For the text-containing cell, return its midpoint in [x, y] coordinate format. 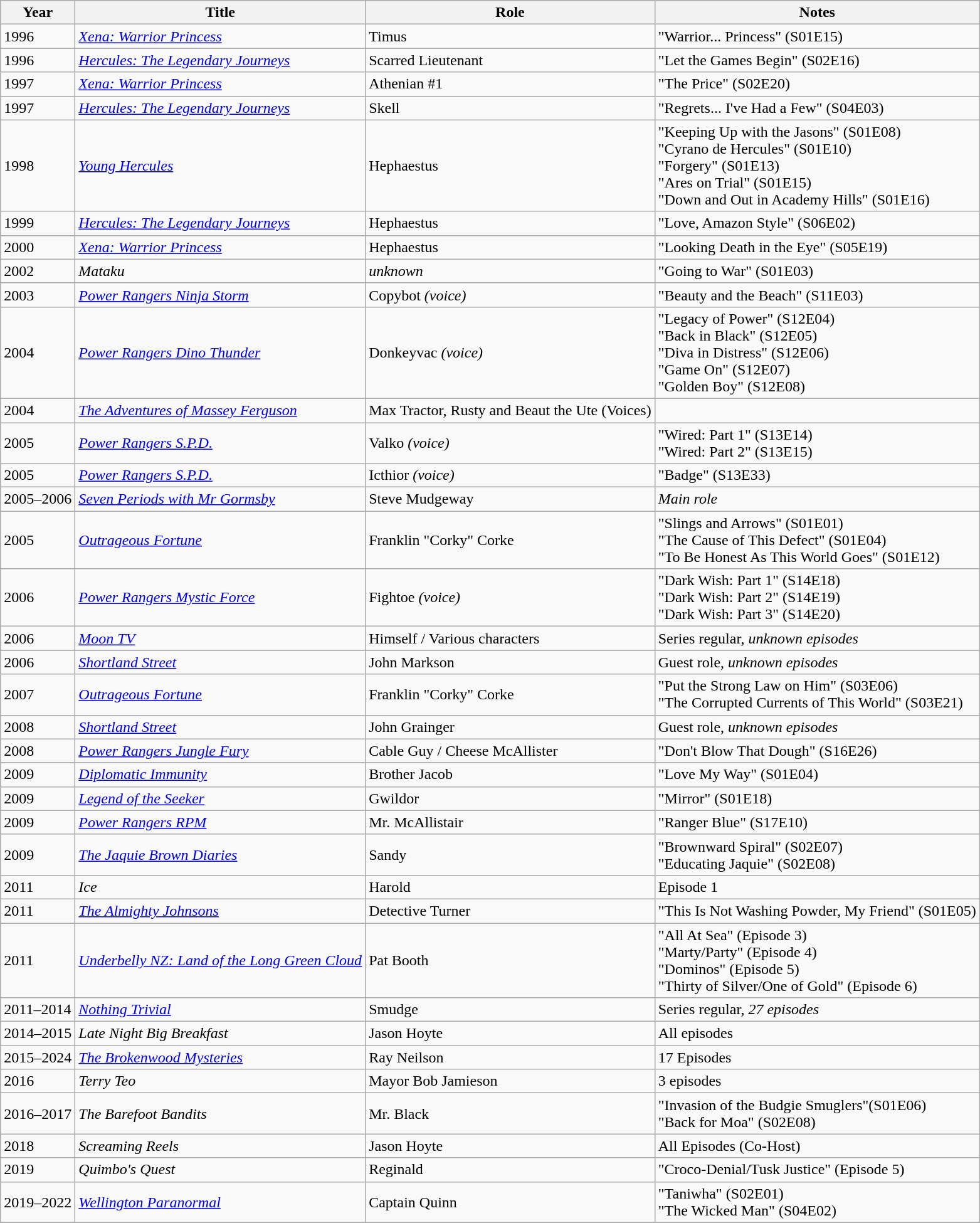
Legend of the Seeker [221, 798]
Late Night Big Breakfast [221, 1034]
Skell [510, 108]
The Jaquie Brown Diaries [221, 854]
Reginald [510, 1170]
3 episodes [817, 1081]
All Episodes (Co-Host) [817, 1146]
John Markson [510, 662]
2015–2024 [38, 1057]
Power Rangers RPM [221, 822]
Series regular, 27 episodes [817, 1010]
2016–2017 [38, 1114]
Timus [510, 36]
Power Rangers Mystic Force [221, 598]
Ray Neilson [510, 1057]
Mataku [221, 271]
John Grainger [510, 727]
1999 [38, 223]
Terry Teo [221, 1081]
"Warrior... Princess" (S01E15) [817, 36]
"Croco-Denial/Tusk Justice" (Episode 5) [817, 1170]
The Barefoot Bandits [221, 1114]
Role [510, 13]
"Ranger Blue" (S17E10) [817, 822]
2003 [38, 295]
Young Hercules [221, 166]
"Wired: Part 1" (S13E14)"Wired: Part 2" (S13E15) [817, 443]
Power Rangers Ninja Storm [221, 295]
"Looking Death in the Eye" (S05E19) [817, 247]
Diplomatic Immunity [221, 775]
"The Price" (S02E20) [817, 84]
"Brownward Spiral" (S02E07)"Educating Jaquie" (S02E08) [817, 854]
Max Tractor, Rusty and Beaut the Ute (Voices) [510, 410]
Fightoe (voice) [510, 598]
The Adventures of Massey Ferguson [221, 410]
"All At Sea" (Episode 3)"Marty/Party" (Episode 4)"Dominos" (Episode 5)"Thirty of Silver/One of Gold" (Episode 6) [817, 961]
"Going to War" (S01E03) [817, 271]
All episodes [817, 1034]
Brother Jacob [510, 775]
Donkeyvac (voice) [510, 352]
"Put the Strong Law on Him" (S03E06)"The Corrupted Currents of This World" (S03E21) [817, 695]
Pat Booth [510, 961]
2018 [38, 1146]
17 Episodes [817, 1057]
Power Rangers Dino Thunder [221, 352]
Mr. McAllistair [510, 822]
Notes [817, 13]
"Legacy of Power" (S12E04)"Back in Black" (S12E05)"Diva in Distress" (S12E06)"Game On" (S12E07)"Golden Boy" (S12E08) [817, 352]
Gwildor [510, 798]
"Badge" (S13E33) [817, 475]
2005–2006 [38, 499]
"Mirror" (S01E18) [817, 798]
2019–2022 [38, 1202]
"Love My Way" (S01E04) [817, 775]
"Taniwha" (S02E01)"The Wicked Man" (S04E02) [817, 1202]
"Don't Blow That Dough" (S16E26) [817, 751]
Valko (voice) [510, 443]
Screaming Reels [221, 1146]
Athenian #1 [510, 84]
Smudge [510, 1010]
Title [221, 13]
The Brokenwood Mysteries [221, 1057]
Himself / Various characters [510, 638]
"Invasion of the Budgie Smuglers"(S01E06)"Back for Moa" (S02E08) [817, 1114]
Mayor Bob Jamieson [510, 1081]
2014–2015 [38, 1034]
Detective Turner [510, 911]
Harold [510, 887]
Icthior (voice) [510, 475]
Ice [221, 887]
1998 [38, 166]
"Dark Wish: Part 1" (S14E18)"Dark Wish: Part 2" (S14E19)"Dark Wish: Part 3" (S14E20) [817, 598]
2007 [38, 695]
2016 [38, 1081]
Scarred Lieutenant [510, 60]
Moon TV [221, 638]
Copybot (voice) [510, 295]
Underbelly NZ: Land of the Long Green Cloud [221, 961]
unknown [510, 271]
Main role [817, 499]
Cable Guy / Cheese McAllister [510, 751]
2002 [38, 271]
"Let the Games Begin" (S02E16) [817, 60]
Year [38, 13]
"Slings and Arrows" (S01E01)"The Cause of This Defect" (S01E04)"To Be Honest As This World Goes" (S01E12) [817, 540]
Quimbo's Quest [221, 1170]
2000 [38, 247]
Power Rangers Jungle Fury [221, 751]
The Almighty Johnsons [221, 911]
Sandy [510, 854]
"This Is Not Washing Powder, My Friend" (S01E05) [817, 911]
2011–2014 [38, 1010]
Series regular, unknown episodes [817, 638]
"Love, Amazon Style" (S06E02) [817, 223]
2019 [38, 1170]
Nothing Trivial [221, 1010]
"Regrets... I've Had a Few" (S04E03) [817, 108]
Episode 1 [817, 887]
Wellington Paranormal [221, 1202]
Steve Mudgeway [510, 499]
Captain Quinn [510, 1202]
"Beauty and the Beach" (S11E03) [817, 295]
Mr. Black [510, 1114]
"Keeping Up with the Jasons" (S01E08)"Cyrano de Hercules" (S01E10)"Forgery" (S01E13)"Ares on Trial" (S01E15)"Down and Out in Academy Hills" (S01E16) [817, 166]
Seven Periods with Mr Gormsby [221, 499]
